Provide the (X, Y) coordinate of the cell's center where the given text is located.  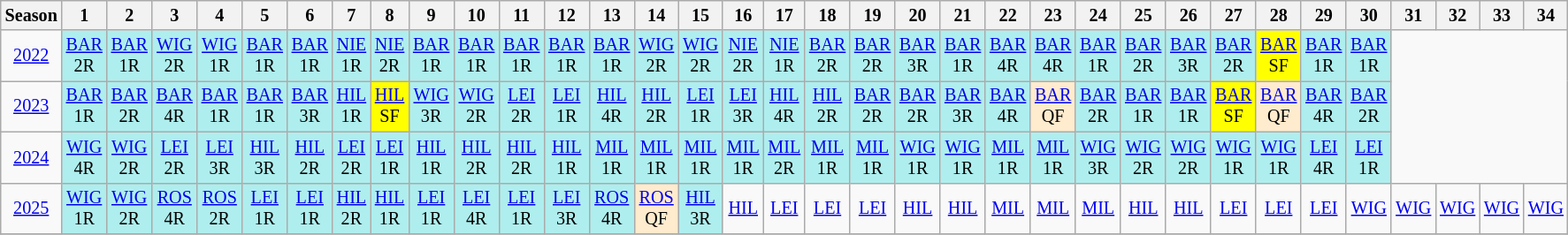
22 (1008, 16)
MIL2R (785, 157)
26 (1189, 16)
34 (1546, 16)
15 (700, 16)
25 (1143, 16)
21 (962, 16)
5 (265, 16)
ROS2R (219, 208)
3 (175, 16)
17 (785, 16)
13 (612, 16)
7 (352, 16)
32 (1457, 16)
33 (1502, 16)
24 (1098, 16)
4 (219, 16)
9 (432, 16)
10 (476, 16)
12 (566, 16)
6 (310, 16)
28 (1279, 16)
31 (1413, 16)
2025 (32, 208)
8 (389, 16)
14 (656, 16)
16 (743, 16)
20 (918, 16)
27 (1233, 16)
29 (1323, 16)
19 (872, 16)
Season (32, 16)
ROSQF (656, 208)
WIG4R (85, 157)
2024 (32, 157)
2023 (32, 107)
30 (1369, 16)
2 (129, 16)
23 (1052, 16)
11 (522, 16)
HILSF (389, 107)
1 (85, 16)
18 (828, 16)
2022 (32, 56)
